Output the [X, Y] coordinate of the center of the cell containing the given text.  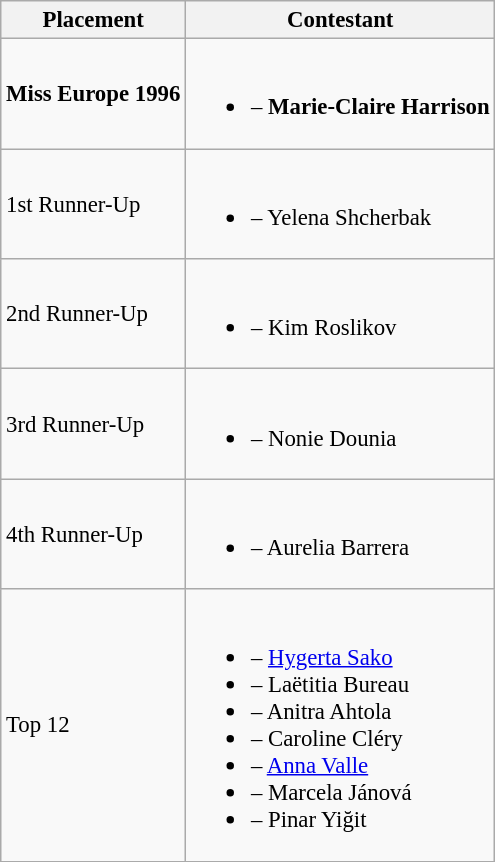
Miss Europe 1996 [94, 94]
Contestant [340, 20]
Top 12 [94, 725]
3rd Runner-Up [94, 424]
– Nonie Dounia [340, 424]
– Hygerta Sako – Laëtitia Bureau – Anitra Ahtola – Caroline Cléry – Anna Valle – Marcela Jánová – Pinar Yiğit [340, 725]
– Kim Roslikov [340, 314]
1st Runner-Up [94, 204]
Placement [94, 20]
– Marie-Claire Harrison [340, 94]
2nd Runner-Up [94, 314]
4th Runner-Up [94, 534]
– Aurelia Barrera [340, 534]
– Yelena Shcherbak [340, 204]
